Determine the [x, y] coordinate at the center of the cell enclosing the given text.  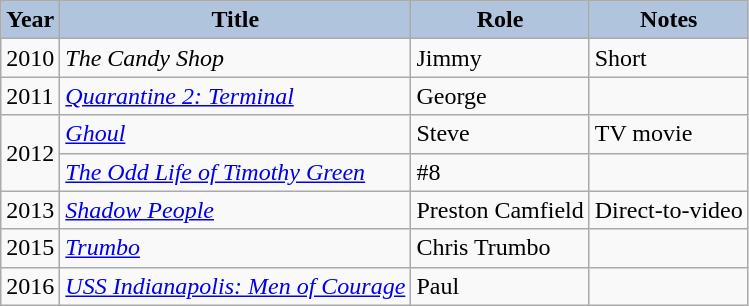
USS Indianapolis: Men of Courage [236, 286]
2012 [30, 153]
Chris Trumbo [500, 248]
2016 [30, 286]
#8 [500, 172]
Paul [500, 286]
Trumbo [236, 248]
Title [236, 20]
TV movie [668, 134]
Shadow People [236, 210]
Notes [668, 20]
Preston Camfield [500, 210]
The Candy Shop [236, 58]
Short [668, 58]
2013 [30, 210]
The Odd Life of Timothy Green [236, 172]
George [500, 96]
Ghoul [236, 134]
Jimmy [500, 58]
2011 [30, 96]
Role [500, 20]
Year [30, 20]
Steve [500, 134]
Quarantine 2: Terminal [236, 96]
2010 [30, 58]
Direct-to-video [668, 210]
2015 [30, 248]
